Locate the cell with the specified text and output its (X, Y) center coordinate. 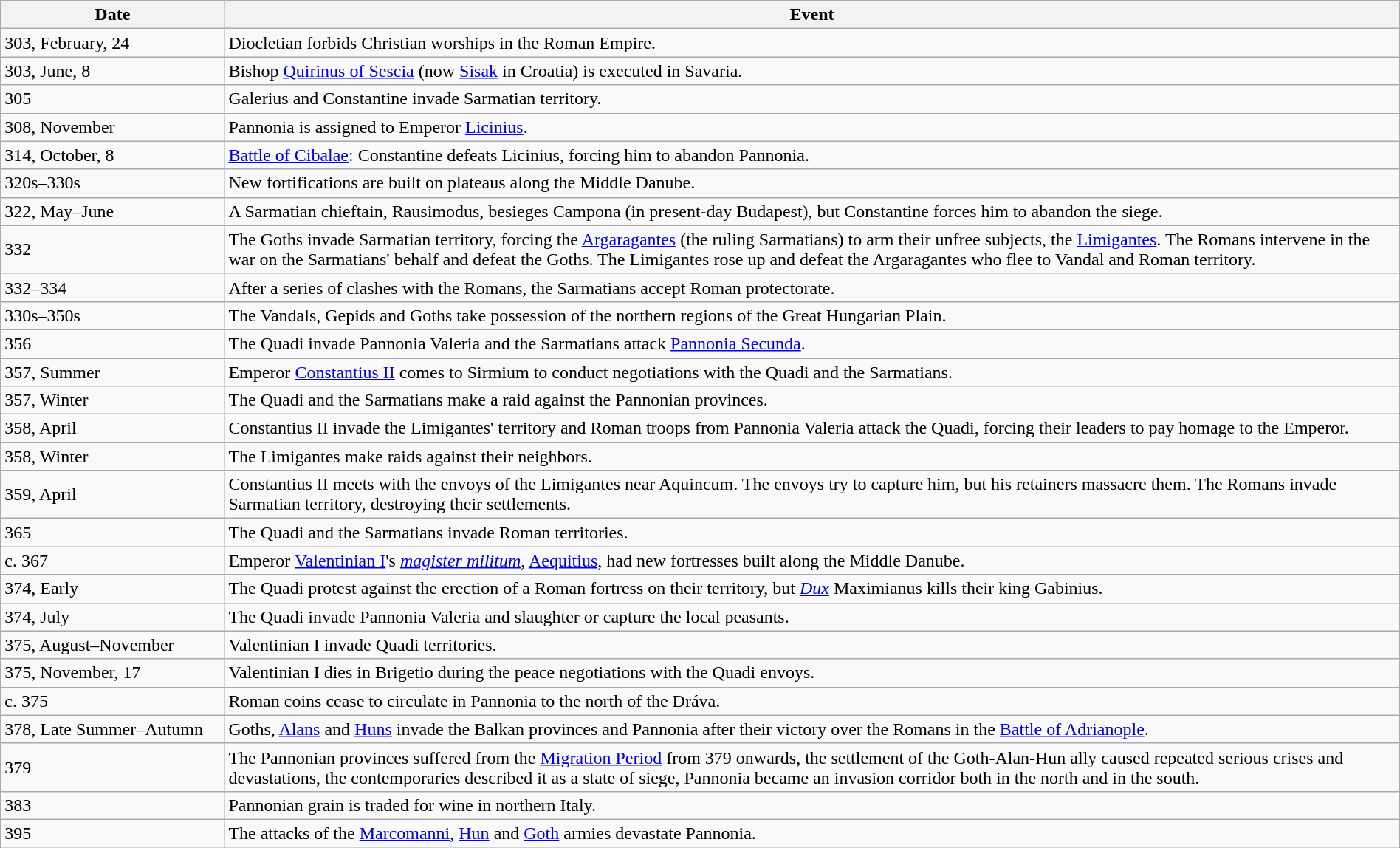
The Vandals, Gepids and Goths take possession of the northern regions of the Great Hungarian Plain. (812, 315)
Goths, Alans and Huns invade the Balkan provinces and Pannonia after their victory over the Romans in the Battle of Adrianople. (812, 729)
The Quadi protest against the erection of a Roman fortress on their territory, but Dux Maximianus kills their king Gabinius. (812, 589)
374, Early (112, 589)
379 (112, 767)
Valentinian I dies in Brigetio during the peace negotiations with the Quadi envoys. (812, 673)
c. 367 (112, 561)
358, April (112, 428)
303, June, 8 (112, 71)
374, July (112, 617)
320s–330s (112, 183)
375, August–November (112, 645)
Emperor Valentinian I's magister militum, Aequitius, had new fortresses built along the Middle Danube. (812, 561)
Battle of Cibalae: Constantine defeats Licinius, forcing him to abandon Pannonia. (812, 155)
308, November (112, 127)
357, Winter (112, 400)
Valentinian I invade Quadi territories. (812, 645)
The Quadi invade Pannonia Valeria and slaughter or capture the local peasants. (812, 617)
383 (112, 805)
303, February, 24 (112, 43)
Diocletian forbids Christian worships in the Roman Empire. (812, 43)
356 (112, 343)
Emperor Constantius II comes to Sirmium to conduct negotiations with the Quadi and the Sarmatians. (812, 372)
365 (112, 533)
Roman coins cease to circulate in Pannonia to the north of the Dráva. (812, 701)
A Sarmatian chieftain, Rausimodus, besieges Campona (in present-day Budapest), but Constantine forces him to abandon the siege. (812, 211)
The Quadi and the Sarmatians invade Roman territories. (812, 533)
Bishop Quirinus of Sescia (now Sisak in Croatia) is executed in Savaria. (812, 71)
332 (112, 250)
The Quadi and the Sarmatians make a raid against the Pannonian provinces. (812, 400)
395 (112, 833)
Date (112, 15)
330s–350s (112, 315)
The attacks of the Marcomanni, Hun and Goth armies devastate Pannonia. (812, 833)
322, May–June (112, 211)
305 (112, 99)
The Quadi invade Pannonia Valeria and the Sarmatians attack Pannonia Secunda. (812, 343)
358, Winter (112, 457)
359, April (112, 495)
After a series of clashes with the Romans, the Sarmatians accept Roman protectorate. (812, 287)
314, October, 8 (112, 155)
357, Summer (112, 372)
332–334 (112, 287)
New fortifications are built on plateaus along the Middle Danube. (812, 183)
378, Late Summer–Autumn (112, 729)
Event (812, 15)
Galerius and Constantine invade Sarmatian territory. (812, 99)
c. 375 (112, 701)
The Limigantes make raids against their neighbors. (812, 457)
Pannonian grain is traded for wine in northern Italy. (812, 805)
375, November, 17 (112, 673)
Pannonia is assigned to Emperor Licinius. (812, 127)
